Return the (X, Y) coordinate for the center point of the cell that contains the specified text.  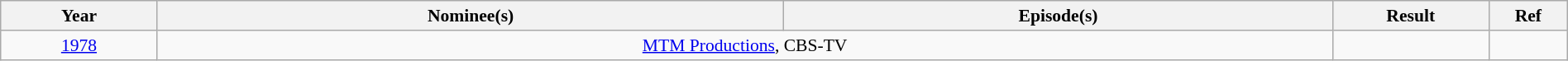
Year (79, 16)
Result (1411, 16)
Ref (1528, 16)
Nominee(s) (471, 16)
MTM Productions, CBS-TV (744, 45)
Episode(s) (1059, 16)
1978 (79, 45)
